Pinpoint the cell where the given text exists, returning its (x, y) midpoint coordinate. 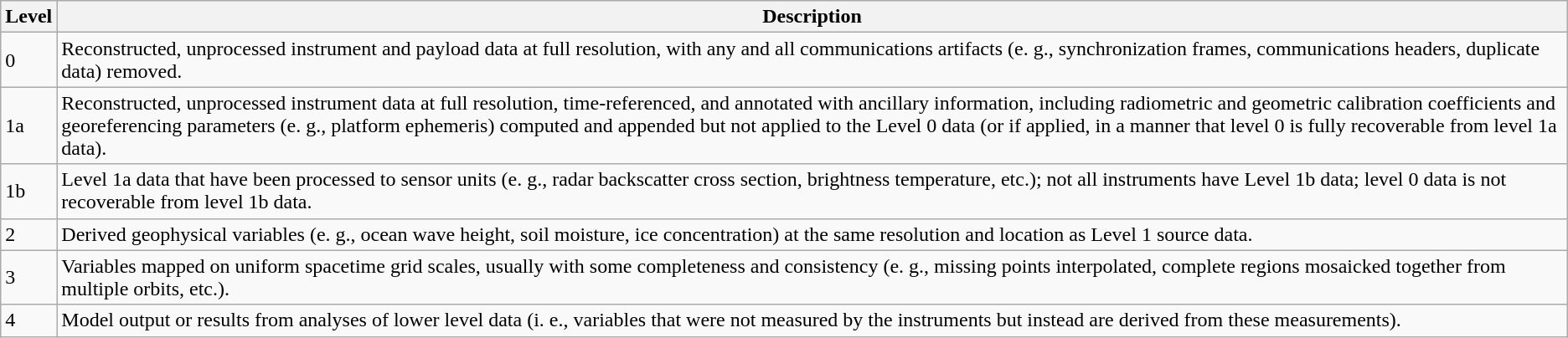
4 (28, 320)
Level (28, 17)
3 (28, 278)
0 (28, 60)
1b (28, 191)
1a (28, 125)
Description (812, 17)
2 (28, 234)
